From the cell containing the given text, extract its center point as (X, Y) coordinate. 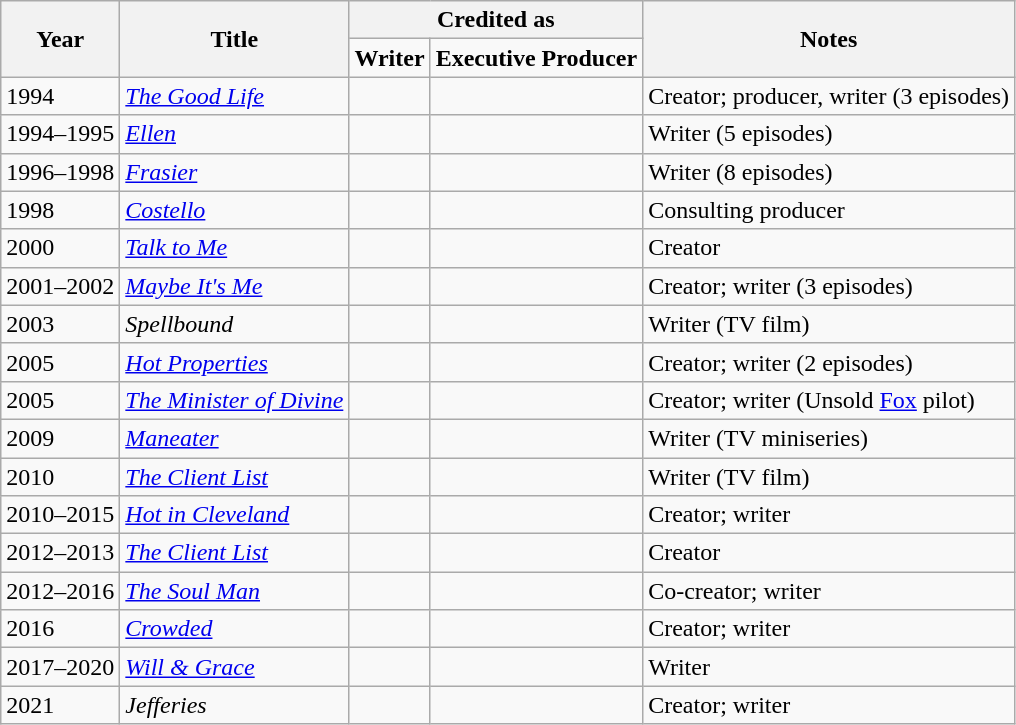
Creator; writer (2 episodes) (829, 362)
Maneater (234, 438)
2003 (60, 324)
Maybe It's Me (234, 286)
Co-creator; writer (829, 591)
1994–1995 (60, 134)
Spellbound (234, 324)
2010 (60, 477)
Creator; producer, writer (3 episodes) (829, 96)
2012–2016 (60, 591)
The Good Life (234, 96)
2000 (60, 248)
Notes (829, 39)
Crowded (234, 629)
2017–2020 (60, 667)
Creator; writer (3 episodes) (829, 286)
Consulting producer (829, 210)
The Minister of Divine (234, 400)
1998 (60, 210)
Credited as (496, 20)
Year (60, 39)
2009 (60, 438)
1994 (60, 96)
Writer (5 episodes) (829, 134)
Costello (234, 210)
The Soul Man (234, 591)
2012–2013 (60, 553)
Jefferies (234, 705)
2016 (60, 629)
Will & Grace (234, 667)
Title (234, 39)
Frasier (234, 172)
Talk to Me (234, 248)
2010–2015 (60, 515)
2001–2002 (60, 286)
2021 (60, 705)
Executive Producer (536, 58)
1996–1998 (60, 172)
Writer (8 episodes) (829, 172)
Creator; writer (Unsold Fox pilot) (829, 400)
Writer (TV miniseries) (829, 438)
Ellen (234, 134)
Hot Properties (234, 362)
Hot in Cleveland (234, 515)
